Find where the given text appears and provide that cell's center as [X, Y] coordinate. 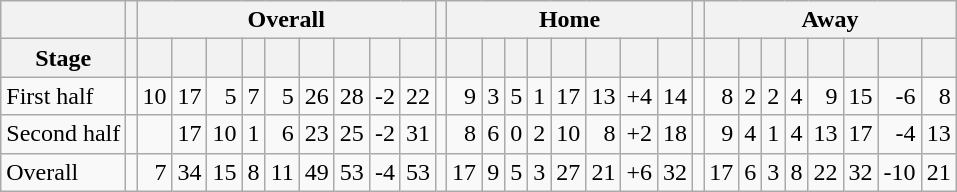
Stage [64, 58]
49 [316, 172]
First half [64, 96]
+6 [640, 172]
0 [516, 134]
14 [676, 96]
34 [190, 172]
Away [830, 20]
Second half [64, 134]
+2 [640, 134]
25 [352, 134]
Home [570, 20]
26 [316, 96]
28 [352, 96]
+4 [640, 96]
23 [316, 134]
18 [676, 134]
-10 [900, 172]
31 [418, 134]
27 [568, 172]
11 [282, 172]
-6 [900, 96]
